Return (X, Y) of the center of cell containing provided text 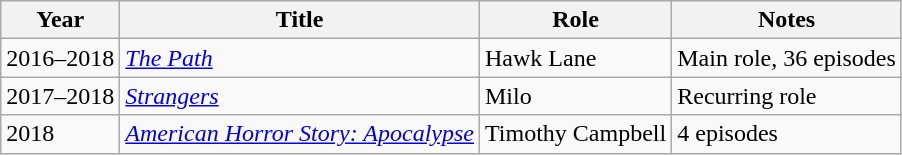
4 episodes (787, 134)
Notes (787, 20)
Main role, 36 episodes (787, 58)
Recurring role (787, 96)
Milo (575, 96)
American Horror Story: Apocalypse (300, 134)
Strangers (300, 96)
Role (575, 20)
The Path (300, 58)
2018 (60, 134)
Year (60, 20)
2016–2018 (60, 58)
Timothy Campbell (575, 134)
Title (300, 20)
2017–2018 (60, 96)
Hawk Lane (575, 58)
